For the text-containing cell, return its midpoint in (X, Y) coordinate format. 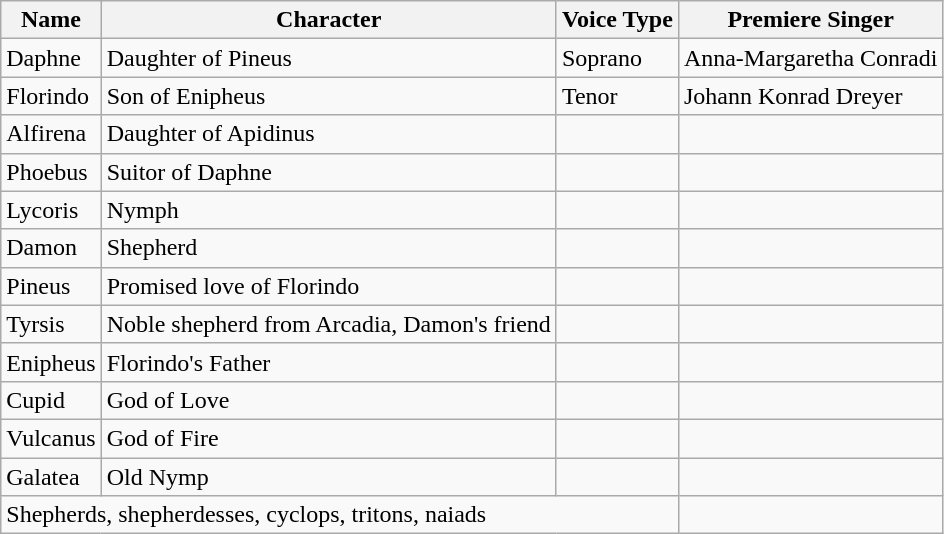
Shepherds, shepherdesses, cyclops, tritons, naiads (340, 515)
Tyrsis (51, 324)
Phoebus (51, 172)
Voice Type (617, 20)
God of Love (328, 400)
Pineus (51, 286)
Shepherd (328, 248)
Anna-Margaretha Conradi (810, 58)
Nymph (328, 210)
Old Nymp (328, 477)
Daphne (51, 58)
Johann Konrad Dreyer (810, 96)
Suitor of Daphne (328, 172)
Enipheus (51, 362)
Damon (51, 248)
Name (51, 20)
Character (328, 20)
Son of Enipheus (328, 96)
Daughter of Pineus (328, 58)
Tenor (617, 96)
Daughter of Apidinus (328, 134)
Vulcanus (51, 438)
Florindo's Father (328, 362)
Lycoris (51, 210)
Cupid (51, 400)
Galatea (51, 477)
Promised love of Florindo (328, 286)
Noble shepherd from Arcadia, Damon's friend (328, 324)
Alfirena (51, 134)
God of Fire (328, 438)
Premiere Singer (810, 20)
Soprano (617, 58)
Florindo (51, 96)
